Pinpoint the cell where the given text exists, returning its (x, y) midpoint coordinate. 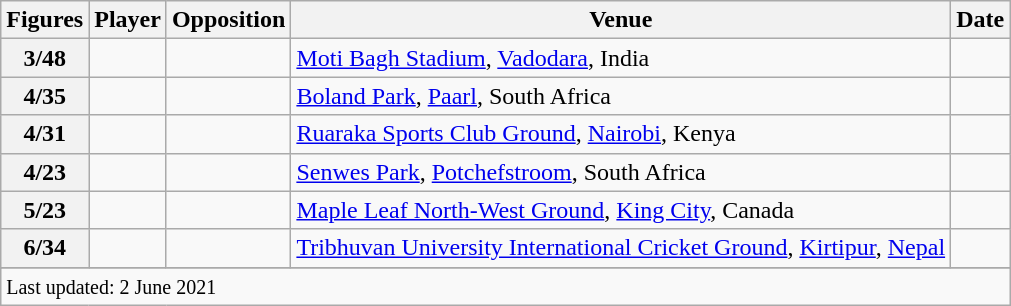
Last updated: 2 June 2021 (506, 286)
4/23 (45, 172)
Maple Leaf North-West Ground, King City, Canada (621, 210)
Venue (621, 20)
Date (980, 20)
4/35 (45, 96)
Tribhuvan University International Cricket Ground, Kirtipur, Nepal (621, 248)
4/31 (45, 134)
Figures (45, 20)
Opposition (228, 20)
Ruaraka Sports Club Ground, Nairobi, Kenya (621, 134)
Boland Park, Paarl, South Africa (621, 96)
3/48 (45, 58)
Moti Bagh Stadium, Vadodara, India (621, 58)
5/23 (45, 210)
Player (128, 20)
6/34 (45, 248)
Senwes Park, Potchefstroom, South Africa (621, 172)
